For the text-containing cell, return its midpoint in [x, y] coordinate format. 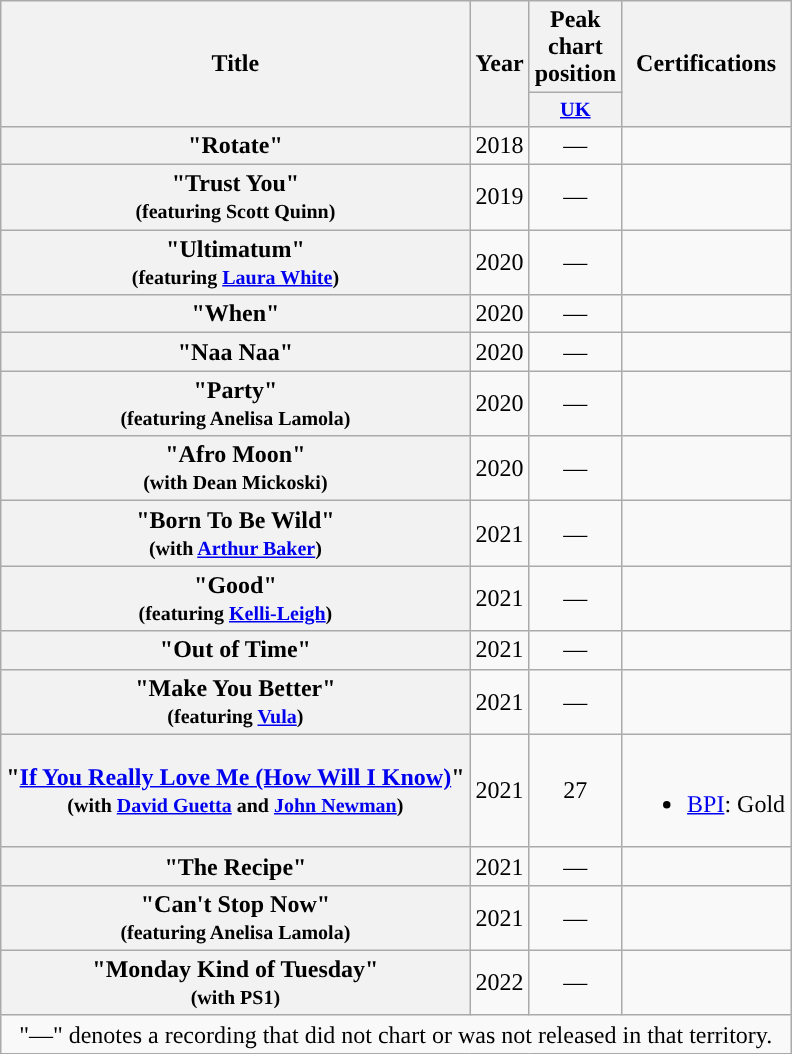
"Make You Better"(featuring Vula) [236, 702]
Year [500, 64]
"Naa Naa" [236, 352]
"Good"(featuring Kelli-Leigh) [236, 598]
"Monday Kind of Tuesday"(with PS1) [236, 982]
"Party"(featuring Anelisa Lamola) [236, 404]
"Ultimatum"(featuring Laura White) [236, 262]
Peak chart position [575, 47]
"Out of Time" [236, 650]
"If You Really Love Me (How Will I Know)"(with David Guetta and John Newman) [236, 790]
UK [575, 110]
"Can't Stop Now"(featuring Anelisa Lamola) [236, 918]
2018 [500, 145]
Certifications [706, 64]
2022 [500, 982]
"The Recipe" [236, 866]
"Afro Moon"(with Dean Mickoski) [236, 468]
"Born To Be Wild"(with Arthur Baker) [236, 534]
27 [575, 790]
Title [236, 64]
"When" [236, 314]
"—" denotes a recording that did not chart or was not released in that territory. [396, 1034]
2019 [500, 198]
BPI: Gold [706, 790]
"Trust You"(featuring Scott Quinn) [236, 198]
"Rotate" [236, 145]
